Identify which cell holds the provided text, then report its [x, y] central coordinate. 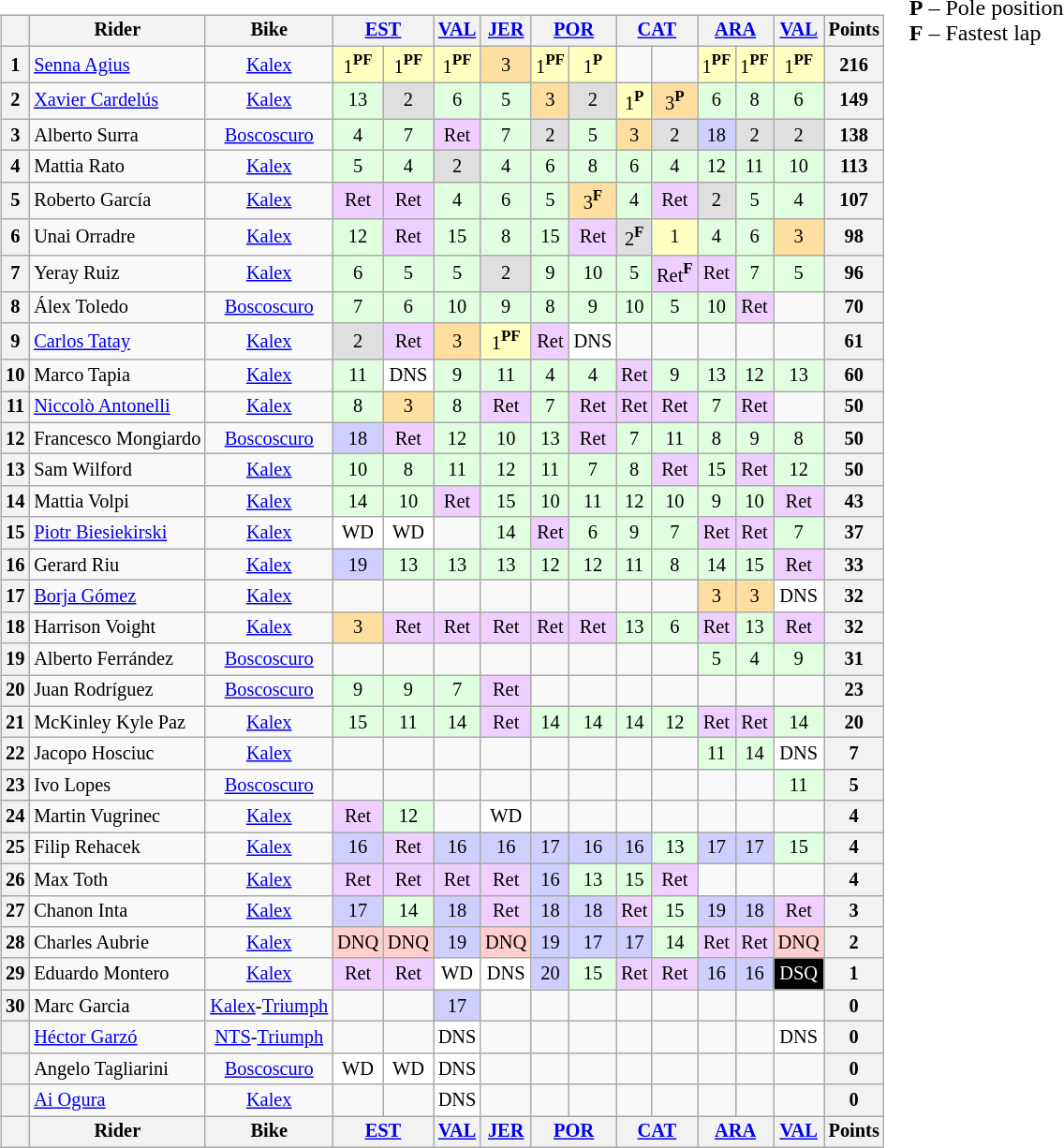
Ivo Lopes [117, 786]
113 [854, 167]
Juan Rodríguez [117, 691]
Senna Agius [117, 64]
31 [854, 659]
149 [854, 101]
Alberto Ferrández [117, 659]
Xavier Cardelús [117, 101]
Borja Gómez [117, 596]
Mattia Volpi [117, 502]
Sam Wilford [117, 470]
Carlos Tatay [117, 341]
37 [854, 533]
McKinley Kyle Paz [117, 722]
60 [854, 375]
24 [15, 817]
27 [15, 911]
21 [15, 722]
Kalex-Triumph [269, 1006]
Francesco Mongiardo [117, 438]
Filip Rehacek [117, 848]
Ai Ogura [117, 1100]
138 [854, 135]
Yeray Ruiz [117, 273]
Héctor Garzó [117, 1038]
Max Toth [117, 879]
NTS-Triumph [269, 1038]
26 [15, 879]
96 [854, 273]
Marc Garcia [117, 1006]
43 [854, 502]
Gerard Riu [117, 565]
25 [15, 848]
Piotr Biesiekirski [117, 533]
2F [634, 236]
Mattia Rato [117, 167]
Eduardo Montero [117, 974]
22 [15, 754]
216 [854, 64]
Alberto Surra [117, 135]
Álex Toledo [117, 307]
Harrison Voight [117, 627]
Chanon Inta [117, 911]
Marco Tapia [117, 375]
Roberto García [117, 200]
107 [854, 200]
28 [15, 943]
98 [854, 236]
DSQ [799, 974]
Niccolò Antonelli [117, 407]
3P [674, 101]
29 [15, 974]
Jacopo Hosciuc [117, 754]
Martin Vugrinec [117, 817]
Unai Orradre [117, 236]
Charles Aubrie [117, 943]
RetF [674, 273]
Angelo Tagliarini [117, 1068]
70 [854, 307]
61 [854, 341]
30 [15, 1006]
33 [854, 565]
3F [593, 200]
